Locate the cell with the specified text and output its (x, y) center coordinate. 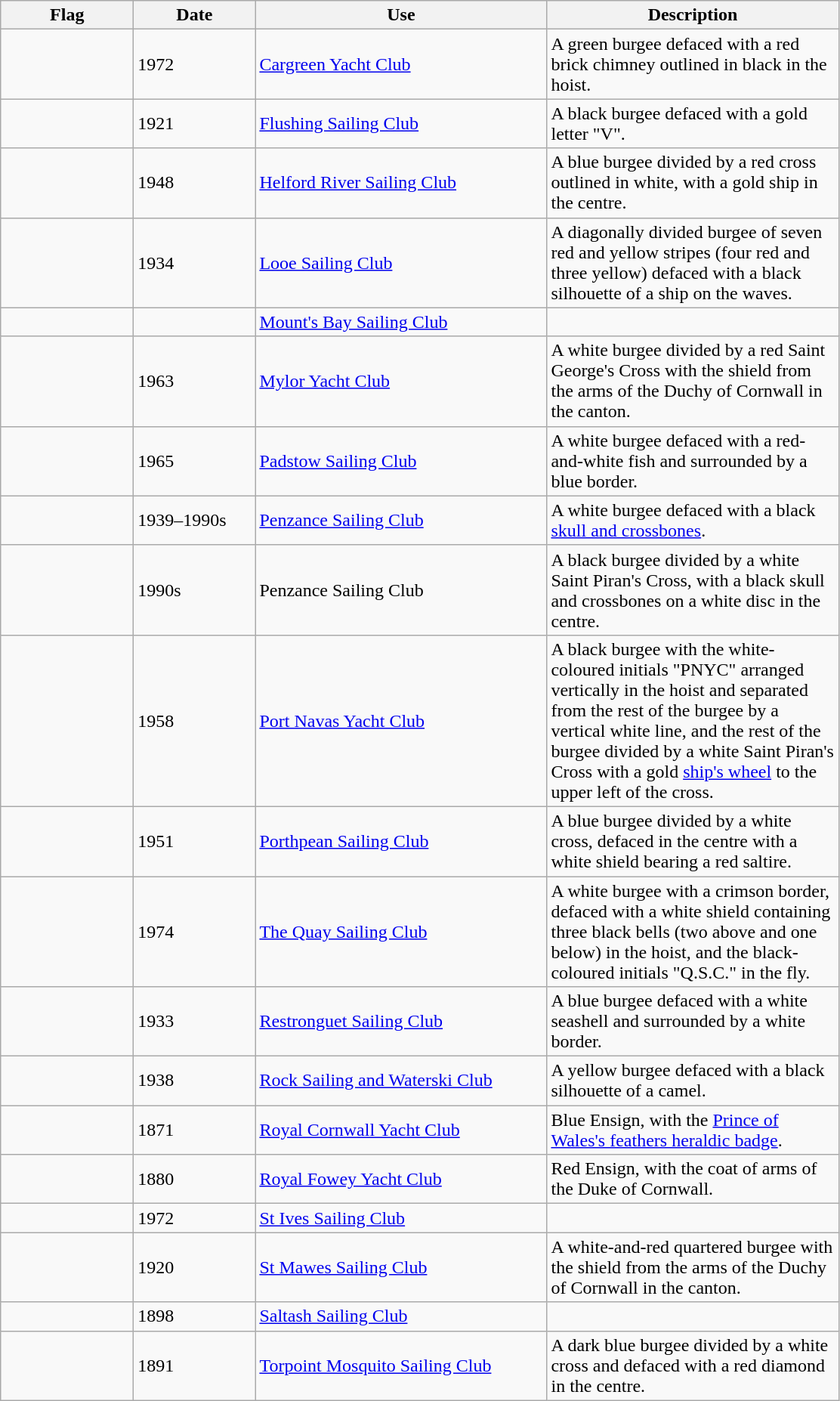
A white burgee defaced with a black skull and crossbones. (693, 520)
Use (401, 15)
A dark blue burgee divided by a white cross and defaced with a red diamond in the centre. (693, 1365)
A green burgee defaced with a red brick chimney outlined in black in the hoist. (693, 64)
1965 (195, 461)
Looe Sailing Club (401, 263)
A white-and-red quartered burgee with the shield from the arms of the Duchy of Cornwall in the canton. (693, 1267)
1898 (195, 1316)
Torpoint Mosquito Sailing Club (401, 1365)
Cargreen Yacht Club (401, 64)
1891 (195, 1365)
1963 (195, 381)
1933 (195, 1022)
A white burgee divided by a red Saint George's Cross with the shield from the arms of the Duchy of Cornwall in the canton. (693, 381)
1951 (195, 841)
A white burgee defaced with a red-and-white fish and surrounded by a blue border. (693, 461)
A black burgee divided by a white Saint Piran's Cross, with a black skull and crossbones on a white disc in the centre. (693, 589)
A blue burgee divided by a red cross outlined in white, with a gold ship in the centre. (693, 183)
1974 (195, 932)
Saltash Sailing Club (401, 1316)
Porthpean Sailing Club (401, 841)
The Quay Sailing Club (401, 932)
Padstow Sailing Club (401, 461)
1938 (195, 1081)
Helford River Sailing Club (401, 183)
Flushing Sailing Club (401, 124)
Port Navas Yacht Club (401, 721)
Royal Fowey Yacht Club (401, 1179)
A blue burgee divided by a white cross, defaced in the centre with a white shield bearing a red saltire. (693, 841)
Rock Sailing and Waterski Club (401, 1081)
Flag (67, 15)
1934 (195, 263)
Date (195, 15)
Restronguet Sailing Club (401, 1022)
Royal Cornwall Yacht Club (401, 1130)
A black burgee defaced with a gold letter "V". (693, 124)
A yellow burgee defaced with a black silhouette of a camel. (693, 1081)
1990s (195, 589)
1880 (195, 1179)
A diagonally divided burgee of seven red and yellow stripes (four red and three yellow) defaced with a black silhouette of a ship on the waves. (693, 263)
1920 (195, 1267)
Red Ensign, with the coat of arms of the Duke of Cornwall. (693, 1179)
1958 (195, 721)
Mount's Bay Sailing Club (401, 322)
1871 (195, 1130)
1939–1990s (195, 520)
Blue Ensign, with the Prince of Wales's feathers heraldic badge. (693, 1130)
St Mawes Sailing Club (401, 1267)
St Ives Sailing Club (401, 1218)
Mylor Yacht Club (401, 381)
Description (693, 15)
1948 (195, 183)
A blue burgee defaced with a white seashell and surrounded by a white border. (693, 1022)
1921 (195, 124)
